Return [X, Y] of the center of cell containing provided text 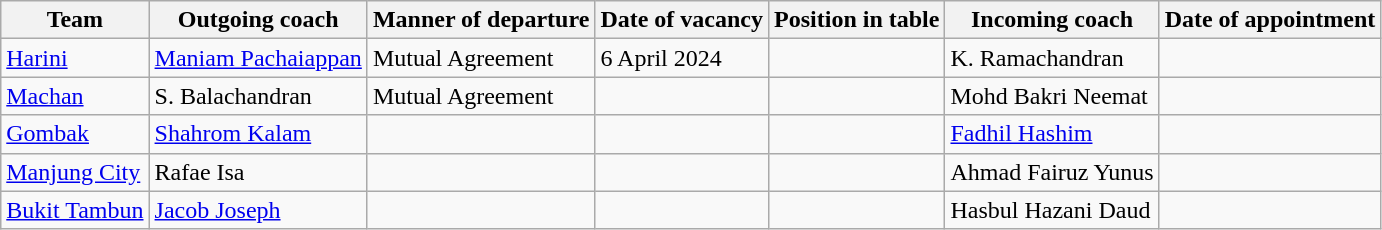
Incoming coach [1052, 20]
Ahmad Fairuz Yunus [1052, 172]
Date of vacancy [682, 20]
Mohd Bakri Neemat [1052, 96]
Date of appointment [1270, 20]
Team [75, 20]
Manner of departure [480, 20]
Bukit Tambun [75, 210]
Harini [75, 58]
Hasbul Hazani Daud [1052, 210]
6 April 2024 [682, 58]
Manjung City [75, 172]
Fadhil Hashim [1052, 134]
K. Ramachandran [1052, 58]
Outgoing coach [258, 20]
Jacob Joseph [258, 210]
Machan [75, 96]
Gombak [75, 134]
Maniam Pachaiappan [258, 58]
Shahrom Kalam [258, 134]
S. Balachandran [258, 96]
Position in table [857, 20]
Rafae Isa [258, 172]
